Find where the given text appears and provide that cell's center as [X, Y] coordinate. 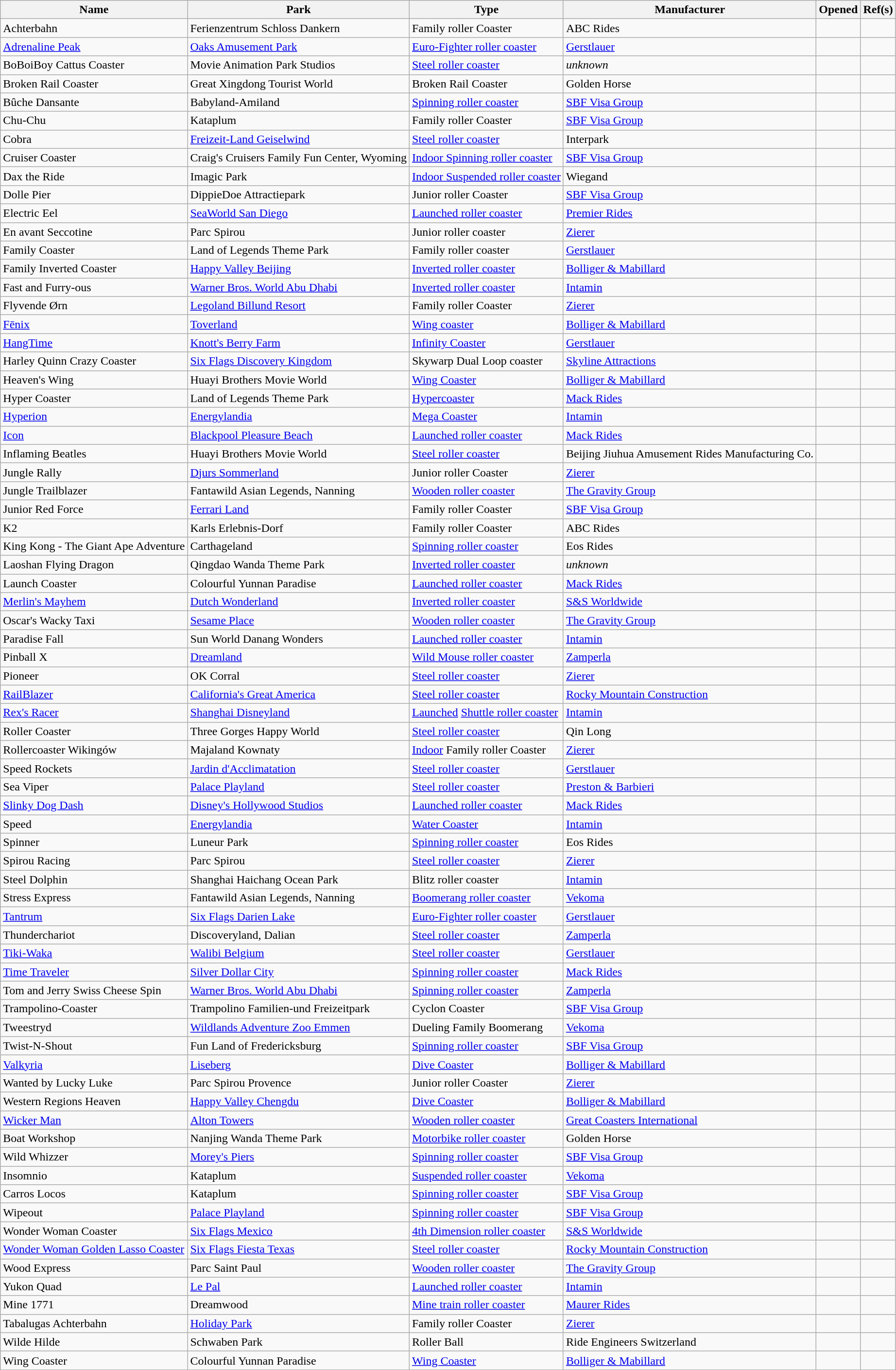
Skywarp Dual Loop coaster [486, 361]
Junior roller coaster [486, 232]
Icon [94, 435]
Shanghai Disneyland [298, 713]
Happy Valley Beijing [298, 269]
Infinity Coaster [486, 343]
Spirou Racing [94, 861]
Mine 1771 [94, 1305]
Qin Long [689, 731]
Mega Coaster [486, 417]
Schwaben Park [298, 1342]
Flyvende Ørn [94, 306]
Dreamland [298, 657]
Craig's Cruisers Family Fun Center, Wyoming [298, 158]
Qingdao Wanda Theme Park [298, 565]
Wildlands Adventure Zoo Emmen [298, 1027]
Interpark [689, 139]
SeaWorld San Diego [298, 213]
Sesame Place [298, 620]
Wood Express [94, 1268]
Trampolino-Coaster [94, 1009]
Dolle Pier [94, 194]
Babyland-Amiland [298, 102]
California's Great America [298, 694]
Oscar's Wacky Taxi [94, 620]
Tweestryd [94, 1027]
Merlin's Mayhem [94, 602]
Shanghai Haichang Ocean Park [298, 879]
Tom and Jerry Swiss Cheese Spin [94, 990]
Legoland Billund Resort [298, 306]
Preston & Barbieri [689, 787]
Liseberg [298, 1064]
Wanted by Lucky Luke [94, 1083]
4th Dimension roller coaster [486, 1231]
Twist-N-Shout [94, 1046]
Tantrum [94, 916]
Carros Locos [94, 1194]
Harley Quinn Crazy Coaster [94, 361]
Premier Rides [689, 213]
Ride Engineers Switzerland [689, 1342]
Wing coaster [486, 324]
Fun Land of Fredericksburg [298, 1046]
Adrenaline Peak [94, 47]
En avant Seccotine [94, 232]
Imagic Park [298, 176]
RailBlazer [94, 694]
Suspended roller coaster [486, 1176]
Silver Dollar City [298, 972]
Le Pal [298, 1286]
Family Coaster [94, 250]
Insomnio [94, 1176]
Blackpool Pleasure Beach [298, 435]
Indoor Suspended roller coaster [486, 176]
Paradise Fall [94, 639]
Valkyria [94, 1064]
Thunderchariot [94, 935]
Hypercoaster [486, 398]
Six Flags Darien Lake [298, 916]
Indoor Family roller Coaster [486, 750]
Discoveryland, Dalian [298, 935]
Happy Valley Chengdu [298, 1101]
Speed [94, 824]
Beijing Jiuhua Amusement Rides Manufacturing Co. [689, 454]
Six Flags Fiesta Texas [298, 1249]
Pinball X [94, 657]
Chu-Chu [94, 121]
Manufacturer [689, 10]
Parc Spirou Provence [298, 1083]
Carthageland [298, 546]
Rollercoaster Wikingów [94, 750]
Wilde Hilde [94, 1342]
Alton Towers [298, 1120]
Water Coaster [486, 824]
Dax the Ride [94, 176]
Speed Rockets [94, 768]
Motorbike roller coaster [486, 1139]
HangTime [94, 343]
Launched Shuttle roller coaster [486, 713]
Boomerang roller coaster [486, 898]
Cyclon Coaster [486, 1009]
Luneur Park [298, 843]
Toverland [298, 324]
Three Gorges Happy World [298, 731]
Hyperion [94, 417]
Fast and Furry-ous [94, 287]
Cruiser Coaster [94, 158]
Wipeout [94, 1212]
Trampolino Familien-und Freizeitpark [298, 1009]
Disney's Hollywood Studios [298, 805]
Great Coasters International [689, 1120]
Six Flags Discovery Kingdom [298, 361]
Boat Workshop [94, 1139]
Bûche Dansante [94, 102]
Tabalugas Achterbahn [94, 1323]
Family roller coaster [486, 250]
Holiday Park [298, 1323]
Ref(s) [878, 10]
King Kong - The Giant Ape Adventure [94, 546]
Stress Express [94, 898]
Djurs Sommerland [298, 472]
Majaland Kownaty [298, 750]
Wild Whizzer [94, 1157]
Morey's Piers [298, 1157]
Skyline Attractions [689, 361]
Western Regions Heaven [94, 1101]
OK Corral [298, 676]
Junior Red Force [94, 509]
Knott's Berry Farm [298, 343]
Tiki-Waka [94, 953]
Family Inverted Coaster [94, 269]
Time Traveler [94, 972]
Sea Viper [94, 787]
Freizeit-Land Geiselwind [298, 139]
Sun World Danang Wonders [298, 639]
Wonder Woman Golden Lasso Coaster [94, 1249]
Karls Erlebnis-Dorf [298, 527]
Wonder Woman Coaster [94, 1231]
Pioneer [94, 676]
Maurer Rides [689, 1305]
Six Flags Mexico [298, 1231]
Dreamwood [298, 1305]
Dutch Wonderland [298, 602]
Parc Saint Paul [298, 1268]
Rex's Racer [94, 713]
Great Xingdong Tourist World [298, 84]
Wiegand [689, 176]
Movie Animation Park Studios [298, 65]
Roller Ball [486, 1342]
Electric Eel [94, 213]
Jardin d'Acclimatation [298, 768]
BoBoiBoy Cattus Coaster [94, 65]
Park [298, 10]
Hyper Coaster [94, 398]
Walibi Belgium [298, 953]
Heaven's Wing [94, 380]
Wild Mouse roller coaster [486, 657]
Yukon Quad [94, 1286]
Steel Dolphin [94, 879]
DippieDoe Attractiepark [298, 194]
Achterbahn [94, 28]
K2 [94, 527]
Inflaming Beatles [94, 454]
Type [486, 10]
Slinky Dog Dash [94, 805]
Laoshan Flying Dragon [94, 565]
Ferienzentrum Schloss Dankern [298, 28]
Jungle Trailblazer [94, 491]
Blitz roller coaster [486, 879]
Mine train roller coaster [486, 1305]
Launch Coaster [94, 583]
Spinner [94, 843]
Name [94, 10]
Roller Coaster [94, 731]
Wicker Man [94, 1120]
Fēnix [94, 324]
Indoor Spinning roller coaster [486, 158]
Nanjing Wanda Theme Park [298, 1139]
Oaks Amusement Park [298, 47]
Dueling Family Boomerang [486, 1027]
Opened [839, 10]
Jungle Rally [94, 472]
Cobra [94, 139]
Ferrari Land [298, 509]
